Locate the cell with the specified text and output its (X, Y) center coordinate. 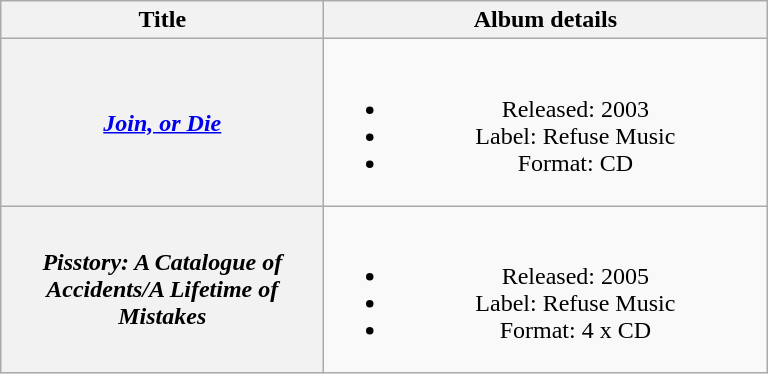
Join, or Die (162, 122)
Released: 2003Label: Refuse MusicFormat: CD (546, 122)
Pisstory: A Catalogue of Accidents/A Lifetime of Mistakes (162, 290)
Album details (546, 20)
Title (162, 20)
Released: 2005Label: Refuse MusicFormat: 4 x CD (546, 290)
